Provide the [x, y] coordinate of the cell's center where the given text is located.  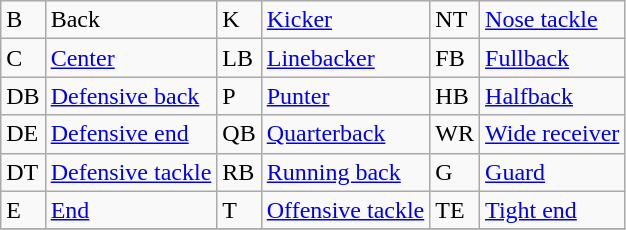
Running back [346, 172]
Punter [346, 96]
LB [239, 58]
DT [23, 172]
WR [455, 134]
Defensive back [131, 96]
NT [455, 20]
Guard [552, 172]
Linebacker [346, 58]
Halfback [552, 96]
DB [23, 96]
Quarterback [346, 134]
K [239, 20]
HB [455, 96]
Wide receiver [552, 134]
Offensive tackle [346, 210]
G [455, 172]
End [131, 210]
T [239, 210]
Kicker [346, 20]
B [23, 20]
Tight end [552, 210]
RB [239, 172]
QB [239, 134]
TE [455, 210]
Center [131, 58]
Defensive end [131, 134]
Nose tackle [552, 20]
Defensive tackle [131, 172]
C [23, 58]
Back [131, 20]
DE [23, 134]
P [239, 96]
Fullback [552, 58]
FB [455, 58]
E [23, 210]
